Pinpoint the cell where the given text exists, returning its [x, y] midpoint coordinate. 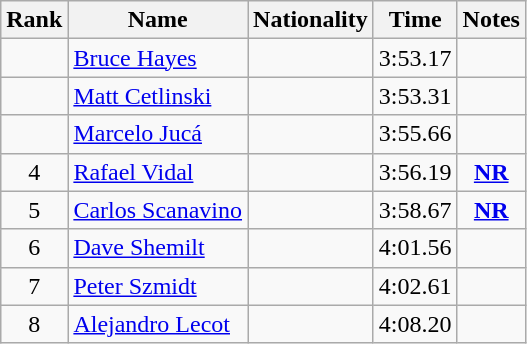
Matt Cetlinski [158, 96]
Notes [491, 20]
5 [34, 210]
4:01.56 [415, 248]
Alejandro Lecot [158, 324]
Nationality [311, 20]
Time [415, 20]
Peter Szmidt [158, 286]
Carlos Scanavino [158, 210]
4:08.20 [415, 324]
Rafael Vidal [158, 172]
Name [158, 20]
8 [34, 324]
3:56.19 [415, 172]
4:02.61 [415, 286]
Dave Shemilt [158, 248]
7 [34, 286]
Rank [34, 20]
Marcelo Jucá [158, 134]
3:53.31 [415, 96]
4 [34, 172]
3:55.66 [415, 134]
6 [34, 248]
Bruce Hayes [158, 58]
3:53.17 [415, 58]
3:58.67 [415, 210]
